Return [x, y] of the center of cell containing provided text 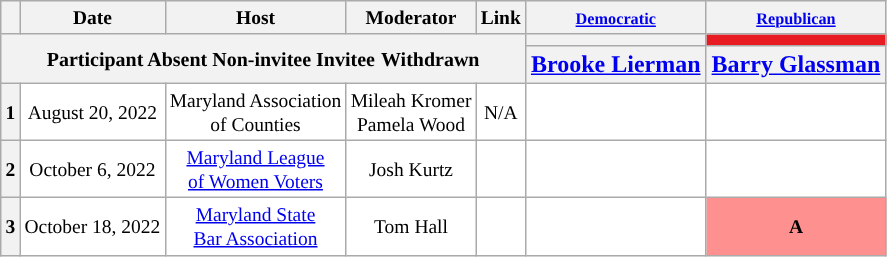
Maryland StateBar Association [256, 226]
Brooke Lierman [616, 64]
Link [500, 18]
Date [92, 18]
Republican [796, 18]
Participant Absent Non-invitee Invitee Withdrawn [264, 58]
2 [10, 168]
Josh Kurtz [411, 168]
Democratic [616, 18]
Tom Hall [411, 226]
N/A [500, 112]
3 [10, 226]
Moderator [411, 18]
1 [10, 112]
Host [256, 18]
Maryland Leagueof Women Voters [256, 168]
August 20, 2022 [92, 112]
Maryland Associationof Counties [256, 112]
Barry Glassman [796, 64]
Mileah KromerPamela Wood [411, 112]
A [796, 226]
October 18, 2022 [92, 226]
October 6, 2022 [92, 168]
